Return the [x, y] coordinate for the center point of the cell that contains the specified text.  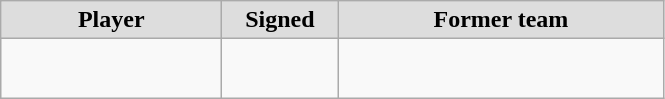
Former team [501, 20]
Player [112, 20]
Signed [280, 20]
